Provide the (x, y) coordinate of the cell's center where the given text is located.  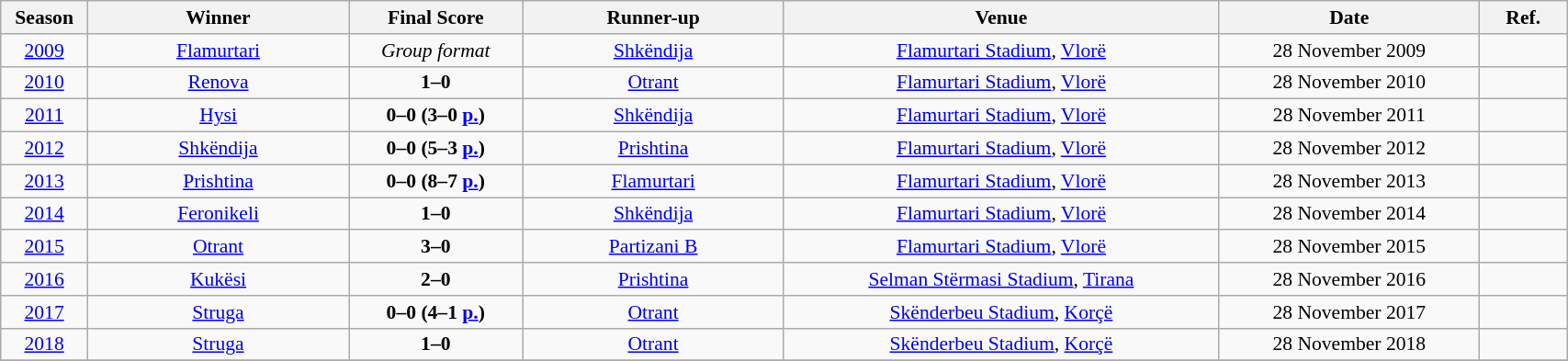
Renova (218, 83)
Feronikeli (218, 214)
0–0 (3–0 p.) (435, 116)
28 November 2012 (1349, 149)
2017 (44, 312)
0–0 (5–3 p.) (435, 149)
0–0 (4–1 p.) (435, 312)
Venue (1001, 17)
Partizani B (653, 247)
Runner-up (653, 17)
2015 (44, 247)
28 November 2015 (1349, 247)
28 November 2016 (1349, 279)
2010 (44, 83)
Kukësi (218, 279)
2011 (44, 116)
2009 (44, 51)
Final Score (435, 17)
0–0 (8–7 p.) (435, 181)
2016 (44, 279)
2–0 (435, 279)
Winner (218, 17)
Ref. (1523, 17)
Hysi (218, 116)
Group format (435, 51)
2013 (44, 181)
28 November 2014 (1349, 214)
28 November 2010 (1349, 83)
2018 (44, 344)
3–0 (435, 247)
Date (1349, 17)
28 November 2018 (1349, 344)
Season (44, 17)
28 November 2011 (1349, 116)
28 November 2009 (1349, 51)
28 November 2017 (1349, 312)
2012 (44, 149)
2014 (44, 214)
Selman Stërmasi Stadium, Tirana (1001, 279)
28 November 2013 (1349, 181)
